Return the (X, Y) coordinate for the center point of the cell that contains the specified text.  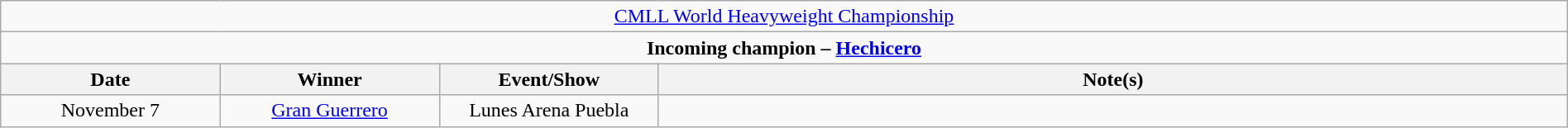
Note(s) (1113, 79)
Event/Show (549, 79)
CMLL World Heavyweight Championship (784, 17)
Winner (329, 79)
Gran Guerrero (329, 111)
Lunes Arena Puebla (549, 111)
November 7 (111, 111)
Date (111, 79)
Incoming champion – Hechicero (784, 48)
